Return the [X, Y] coordinate for the center point of the cell that contains the specified text.  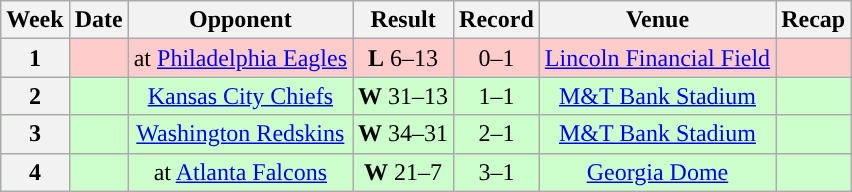
L 6–13 [404, 58]
3–1 [497, 172]
at Atlanta Falcons [240, 172]
Georgia Dome [657, 172]
Kansas City Chiefs [240, 96]
Record [497, 20]
Recap [814, 20]
Result [404, 20]
0–1 [497, 58]
Date [98, 20]
4 [35, 172]
2–1 [497, 134]
1 [35, 58]
Lincoln Financial Field [657, 58]
3 [35, 134]
Venue [657, 20]
W 21–7 [404, 172]
Washington Redskins [240, 134]
1–1 [497, 96]
W 31–13 [404, 96]
2 [35, 96]
W 34–31 [404, 134]
at Philadelphia Eagles [240, 58]
Week [35, 20]
Opponent [240, 20]
